Return (x, y) of the center of cell containing provided text 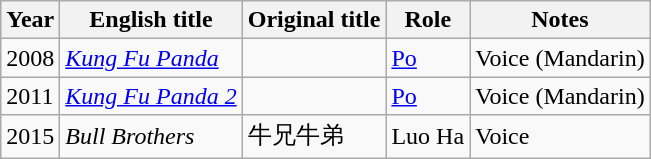
Kung Fu Panda (151, 58)
Bull Brothers (151, 136)
Role (428, 20)
牛兄牛弟 (314, 136)
Kung Fu Panda 2 (151, 96)
Year (30, 20)
2015 (30, 136)
2011 (30, 96)
2008 (30, 58)
Luo Ha (428, 136)
Voice (560, 136)
Notes (560, 20)
English title (151, 20)
Original title (314, 20)
